Return the (X, Y) coordinate for the center point of the cell that contains the specified text.  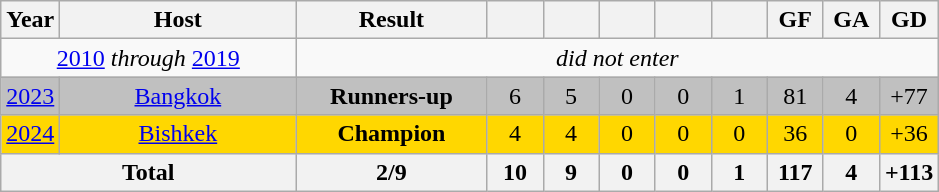
GF (795, 20)
Total (148, 172)
Host (178, 20)
2010 through 2019 (148, 58)
Champion (392, 134)
GA (851, 20)
GD (908, 20)
36 (795, 134)
Year (30, 20)
Result (392, 20)
5 (571, 96)
Bangkok (178, 96)
2023 (30, 96)
2024 (30, 134)
+113 (908, 172)
+77 (908, 96)
6 (515, 96)
9 (571, 172)
Bishkek (178, 134)
+36 (908, 134)
10 (515, 172)
2/9 (392, 172)
81 (795, 96)
did not enter (618, 58)
117 (795, 172)
Runners-up (392, 96)
